Return the (X, Y) coordinate for the center point of the cell that contains the specified text.  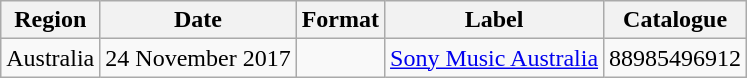
Sony Music Australia (494, 58)
Region (50, 20)
88985496912 (676, 58)
Date (198, 20)
Australia (50, 58)
Catalogue (676, 20)
Label (494, 20)
Format (340, 20)
24 November 2017 (198, 58)
